Identify which cell holds the provided text, then report its [x, y] central coordinate. 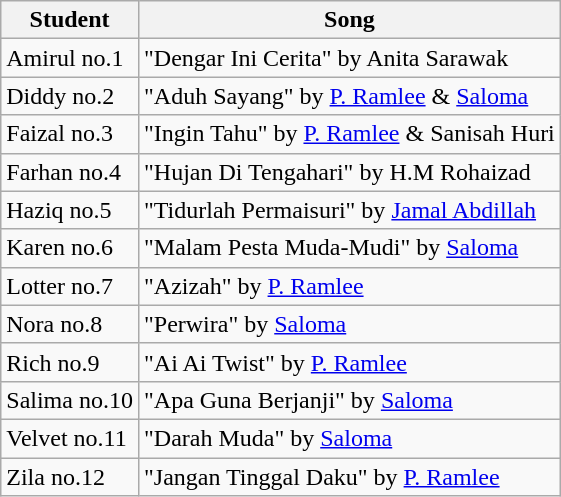
Song [349, 20]
"Malam Pesta Muda-Mudi" by Saloma [349, 248]
Velvet no.11 [70, 438]
Salima no.10 [70, 400]
Lotter no.7 [70, 286]
Zila no.12 [70, 477]
"Perwira" by Saloma [349, 324]
"Ingin Tahu" by P. Ramlee & Sanisah Huri [349, 134]
"Tidurlah Permaisuri" by Jamal Abdillah [349, 210]
Farhan no.4 [70, 172]
Rich no.9 [70, 362]
Student [70, 20]
"Aduh Sayang" by P. Ramlee & Saloma [349, 96]
Nora no.8 [70, 324]
Faizal no.3 [70, 134]
Amirul no.1 [70, 58]
Diddy no.2 [70, 96]
Karen no.6 [70, 248]
"Azizah" by P. Ramlee [349, 286]
"Apa Guna Berjanji" by Saloma [349, 400]
"Ai Ai Twist" by P. Ramlee [349, 362]
"Jangan Tinggal Daku" by P. Ramlee [349, 477]
"Dengar Ini Cerita" by Anita Sarawak [349, 58]
"Darah Muda" by Saloma [349, 438]
Haziq no.5 [70, 210]
"Hujan Di Tengahari" by H.M Rohaizad [349, 172]
